Pinpoint the cell where the given text exists, returning its [x, y] midpoint coordinate. 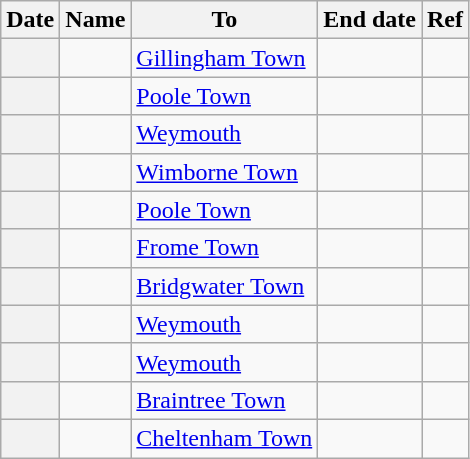
Cheltenham Town [224, 438]
Date [30, 20]
Frome Town [224, 248]
Name [96, 20]
Gillingham Town [224, 58]
Ref [446, 20]
To [224, 20]
Bridgwater Town [224, 286]
Braintree Town [224, 400]
Wimborne Town [224, 172]
End date [370, 20]
